Detect which cell encompasses the target text, then output its [X, Y] center coordinate. 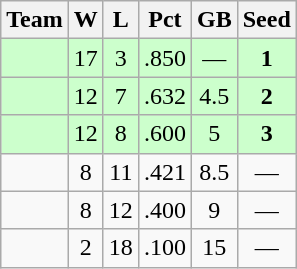
.421 [164, 172]
.850 [164, 58]
17 [86, 58]
1 [266, 58]
11 [120, 172]
Pct [164, 20]
18 [120, 248]
.632 [164, 96]
Team [35, 20]
5 [214, 134]
.100 [164, 248]
9 [214, 210]
GB [214, 20]
.600 [164, 134]
7 [120, 96]
8.5 [214, 172]
L [120, 20]
Seed [266, 20]
.400 [164, 210]
4.5 [214, 96]
15 [214, 248]
W [86, 20]
